Return [X, Y] of the center of cell containing provided text 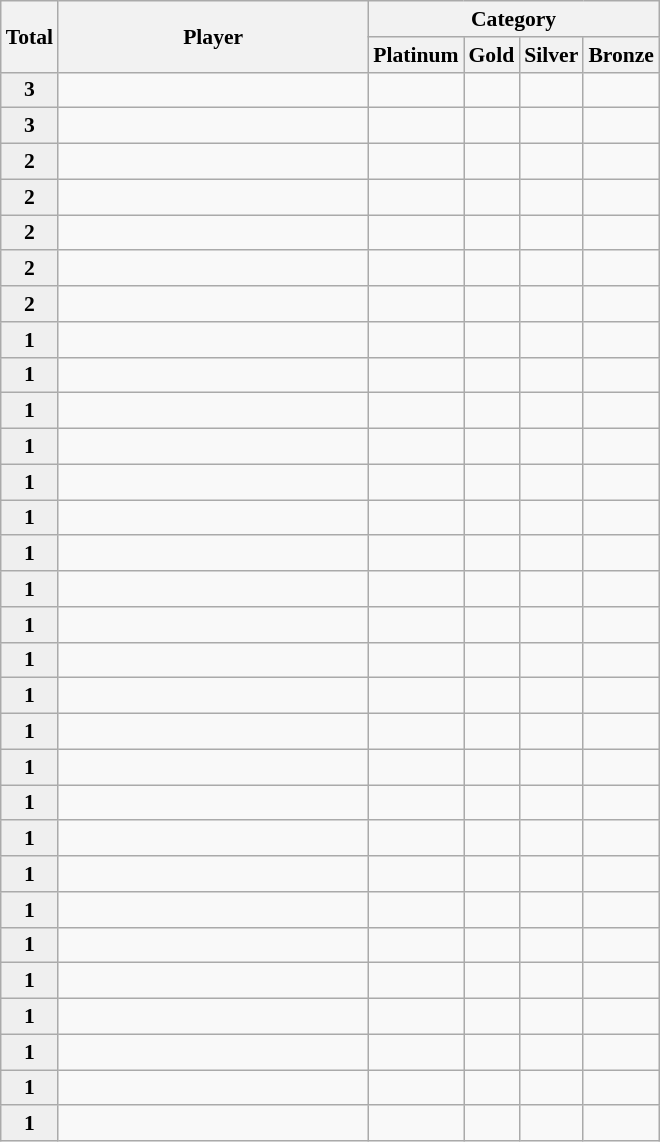
Player [213, 36]
Bronze [621, 55]
Silver [551, 55]
Total [30, 36]
Platinum [416, 55]
Gold [492, 55]
Category [514, 19]
